Extract the (X, Y) coordinate from the center of the cell holding the provided text.  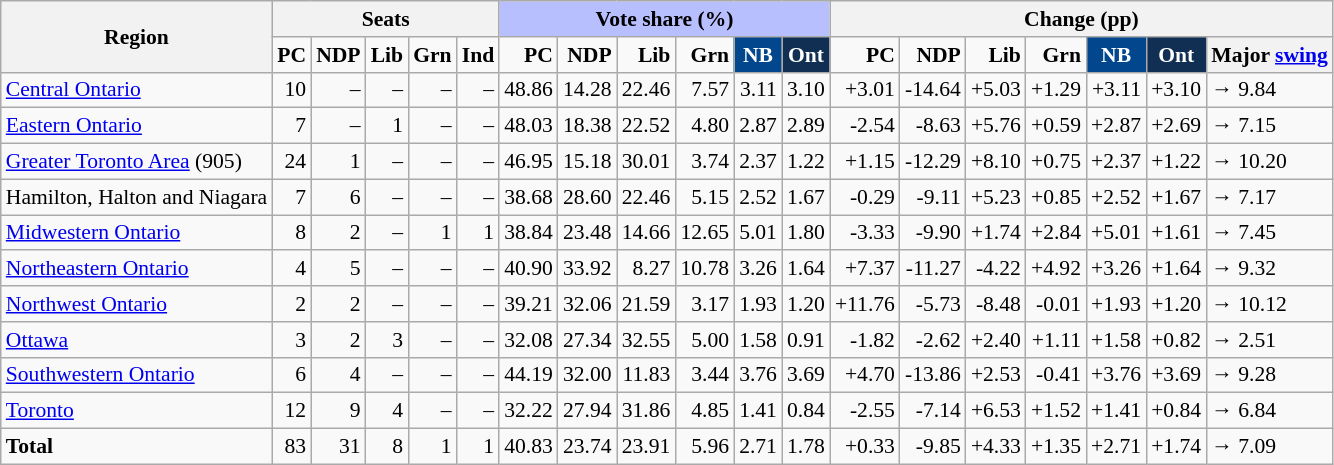
2.52 (758, 197)
Total (136, 447)
-0.29 (865, 197)
+1.67 (1176, 197)
-9.11 (933, 197)
Midwestern Ontario (136, 233)
+5.01 (1116, 233)
9 (338, 411)
5.15 (704, 197)
Seats (386, 19)
23.48 (588, 233)
+3.76 (1116, 375)
-9.85 (933, 447)
32.22 (528, 411)
+2.40 (996, 340)
3.44 (704, 375)
+5.76 (996, 126)
1.78 (806, 447)
10 (292, 90)
-2.62 (933, 340)
3.10 (806, 90)
+2.52 (1116, 197)
+1.35 (1056, 447)
32.06 (588, 304)
27.34 (588, 340)
Ind (478, 55)
14.28 (588, 90)
28.60 (588, 197)
3.11 (758, 90)
+4.33 (996, 447)
+8.10 (996, 162)
32.55 (646, 340)
+6.53 (996, 411)
+1.29 (1056, 90)
-0.41 (1056, 375)
-8.63 (933, 126)
-5.73 (933, 304)
-1.82 (865, 340)
12 (292, 411)
-2.54 (865, 126)
1.93 (758, 304)
-13.86 (933, 375)
+0.84 (1176, 411)
83 (292, 447)
+1.41 (1116, 411)
27.94 (588, 411)
1.22 (806, 162)
+4.92 (1056, 269)
+2.53 (996, 375)
2.37 (758, 162)
→ 7.15 (1270, 126)
Southwestern Ontario (136, 375)
2.89 (806, 126)
3.26 (758, 269)
→ 9.32 (1270, 269)
+1.52 (1056, 411)
-2.55 (865, 411)
+5.03 (996, 90)
Region (136, 36)
→ 9.84 (1270, 90)
7.57 (704, 90)
Northwest Ontario (136, 304)
+1.11 (1056, 340)
+2.37 (1116, 162)
+3.01 (865, 90)
Hamilton, Halton and Niagara (136, 197)
38.84 (528, 233)
0.84 (806, 411)
+0.82 (1176, 340)
8.27 (646, 269)
40.90 (528, 269)
-8.48 (996, 304)
+2.87 (1116, 126)
40.83 (528, 447)
-14.64 (933, 90)
14.66 (646, 233)
+1.22 (1176, 162)
→ 6.84 (1270, 411)
2.87 (758, 126)
+1.61 (1176, 233)
1.20 (806, 304)
1.67 (806, 197)
10.78 (704, 269)
Eastern Ontario (136, 126)
0.91 (806, 340)
Ottawa (136, 340)
+7.37 (865, 269)
+0.33 (865, 447)
-0.01 (1056, 304)
→ 7.09 (1270, 447)
-11.27 (933, 269)
+5.23 (996, 197)
5 (338, 269)
46.95 (528, 162)
+0.75 (1056, 162)
24 (292, 162)
32.00 (588, 375)
3.17 (704, 304)
Central Ontario (136, 90)
+1.64 (1176, 269)
1.80 (806, 233)
1.58 (758, 340)
-4.22 (996, 269)
+0.85 (1056, 197)
15.18 (588, 162)
→ 10.20 (1270, 162)
+4.70 (865, 375)
12.65 (704, 233)
3.69 (806, 375)
-9.90 (933, 233)
22.52 (646, 126)
+1.15 (865, 162)
→ 7.17 (1270, 197)
4.85 (704, 411)
39.21 (528, 304)
→ 2.51 (1270, 340)
23.91 (646, 447)
Change (pp) (1082, 19)
3.74 (704, 162)
+1.93 (1116, 304)
32.08 (528, 340)
1.41 (758, 411)
5.01 (758, 233)
+3.69 (1176, 375)
3.76 (758, 375)
Major swing (1270, 55)
+3.10 (1176, 90)
44.19 (528, 375)
→ 9.28 (1270, 375)
30.01 (646, 162)
48.03 (528, 126)
4.80 (704, 126)
31 (338, 447)
+2.69 (1176, 126)
-12.29 (933, 162)
38.68 (528, 197)
+11.76 (865, 304)
→ 7.45 (1270, 233)
23.74 (588, 447)
+2.84 (1056, 233)
5.96 (704, 447)
Vote share (%) (664, 19)
+0.59 (1056, 126)
+1.58 (1116, 340)
Toronto (136, 411)
-7.14 (933, 411)
Northeastern Ontario (136, 269)
Greater Toronto Area (905) (136, 162)
5.00 (704, 340)
-3.33 (865, 233)
+1.20 (1176, 304)
11.83 (646, 375)
31.86 (646, 411)
+2.71 (1116, 447)
→ 10.12 (1270, 304)
2.71 (758, 447)
48.86 (528, 90)
1.64 (806, 269)
18.38 (588, 126)
+3.11 (1116, 90)
33.92 (588, 269)
+3.26 (1116, 269)
21.59 (646, 304)
